For the text-containing cell, return its midpoint in [X, Y] coordinate format. 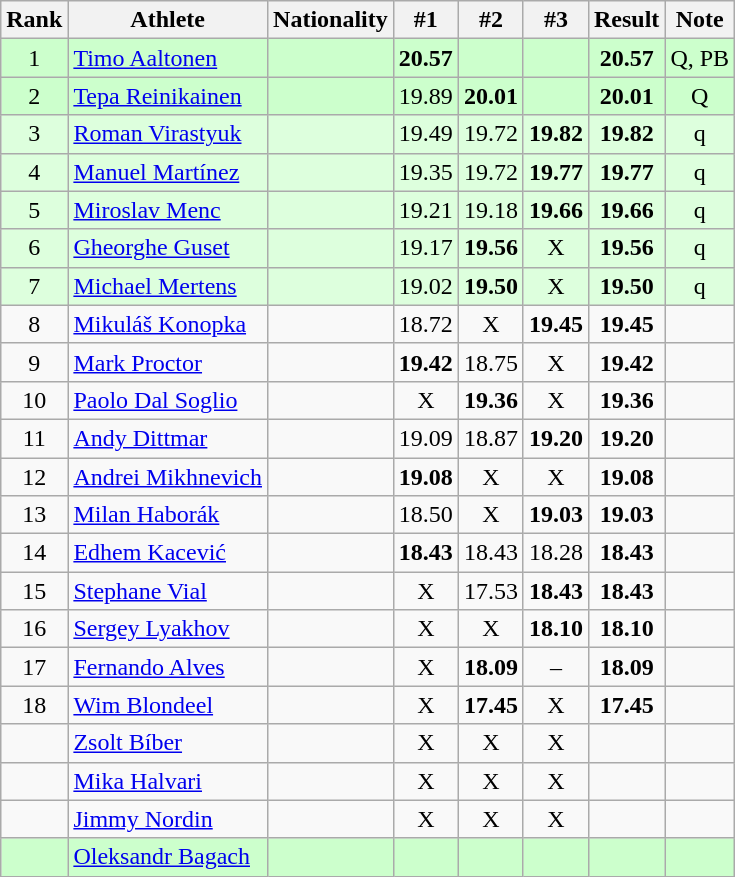
Note [700, 20]
Roman Virastyuk [168, 134]
Mark Proctor [168, 362]
Mika Halvari [168, 781]
#1 [426, 20]
Paolo Dal Soglio [168, 400]
9 [34, 362]
Oleksandr Bagach [168, 857]
18.75 [490, 362]
18.28 [556, 553]
Andy Dittmar [168, 438]
13 [34, 515]
Athlete [168, 20]
18 [34, 705]
18.87 [490, 438]
12 [34, 477]
Nationality [331, 20]
1 [34, 58]
Result [626, 20]
10 [34, 400]
3 [34, 134]
17.53 [490, 591]
Zsolt Bíber [168, 743]
– [556, 667]
18.50 [426, 515]
17 [34, 667]
Stephane Vial [168, 591]
Q, PB [700, 58]
6 [34, 248]
Fernando Alves [168, 667]
Gheorghe Guset [168, 248]
19.02 [426, 286]
5 [34, 210]
8 [34, 324]
Timo Aaltonen [168, 58]
Jimmy Nordin [168, 819]
Milan Haborák [168, 515]
15 [34, 591]
Edhem Kacević [168, 553]
Michael Mertens [168, 286]
#2 [490, 20]
Q [700, 96]
19.17 [426, 248]
Tepa Reinikainen [168, 96]
4 [34, 172]
Miroslav Menc [168, 210]
Sergey Lyakhov [168, 629]
19.18 [490, 210]
Manuel Martínez [168, 172]
Wim Blondeel [168, 705]
Mikuláš Konopka [168, 324]
2 [34, 96]
19.09 [426, 438]
19.35 [426, 172]
14 [34, 553]
11 [34, 438]
18.72 [426, 324]
19.21 [426, 210]
19.49 [426, 134]
7 [34, 286]
Andrei Mikhnevich [168, 477]
19.89 [426, 96]
16 [34, 629]
#3 [556, 20]
Rank [34, 20]
